Return the [x, y] coordinate for the center point of the cell that contains the specified text.  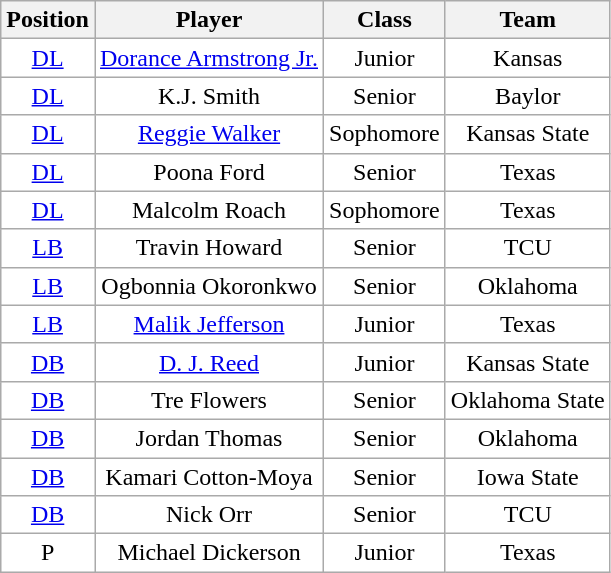
P [48, 553]
Nick Orr [208, 515]
Dorance Armstrong Jr. [208, 58]
Michael Dickerson [208, 553]
Malcolm Roach [208, 210]
Kamari Cotton-Moya [208, 477]
Baylor [528, 96]
Position [48, 20]
Jordan Thomas [208, 438]
Reggie Walker [208, 134]
Malik Jefferson [208, 324]
Team [528, 20]
Tre Flowers [208, 400]
Poona Ford [208, 172]
Iowa State [528, 477]
Ogbonnia Okoronkwo [208, 286]
Class [385, 20]
K.J. Smith [208, 96]
D. J. Reed [208, 362]
Kansas [528, 58]
Oklahoma State [528, 400]
Travin Howard [208, 248]
Player [208, 20]
